Return [X, Y] of the center of cell containing provided text 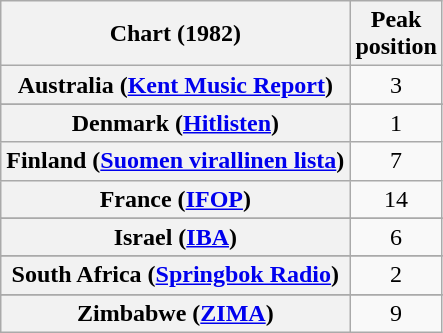
Israel (IBA) [176, 237]
3 [396, 85]
6 [396, 237]
1 [396, 123]
Zimbabwe (ZIMA) [176, 313]
Denmark (Hitlisten) [176, 123]
France (IFOP) [176, 199]
Peakposition [396, 34]
Finland (Suomen virallinen lista) [176, 161]
7 [396, 161]
Chart (1982) [176, 34]
9 [396, 313]
South Africa (Springbok Radio) [176, 275]
2 [396, 275]
Australia (Kent Music Report) [176, 85]
14 [396, 199]
